Find where the given text appears and provide that cell's center as [X, Y] coordinate. 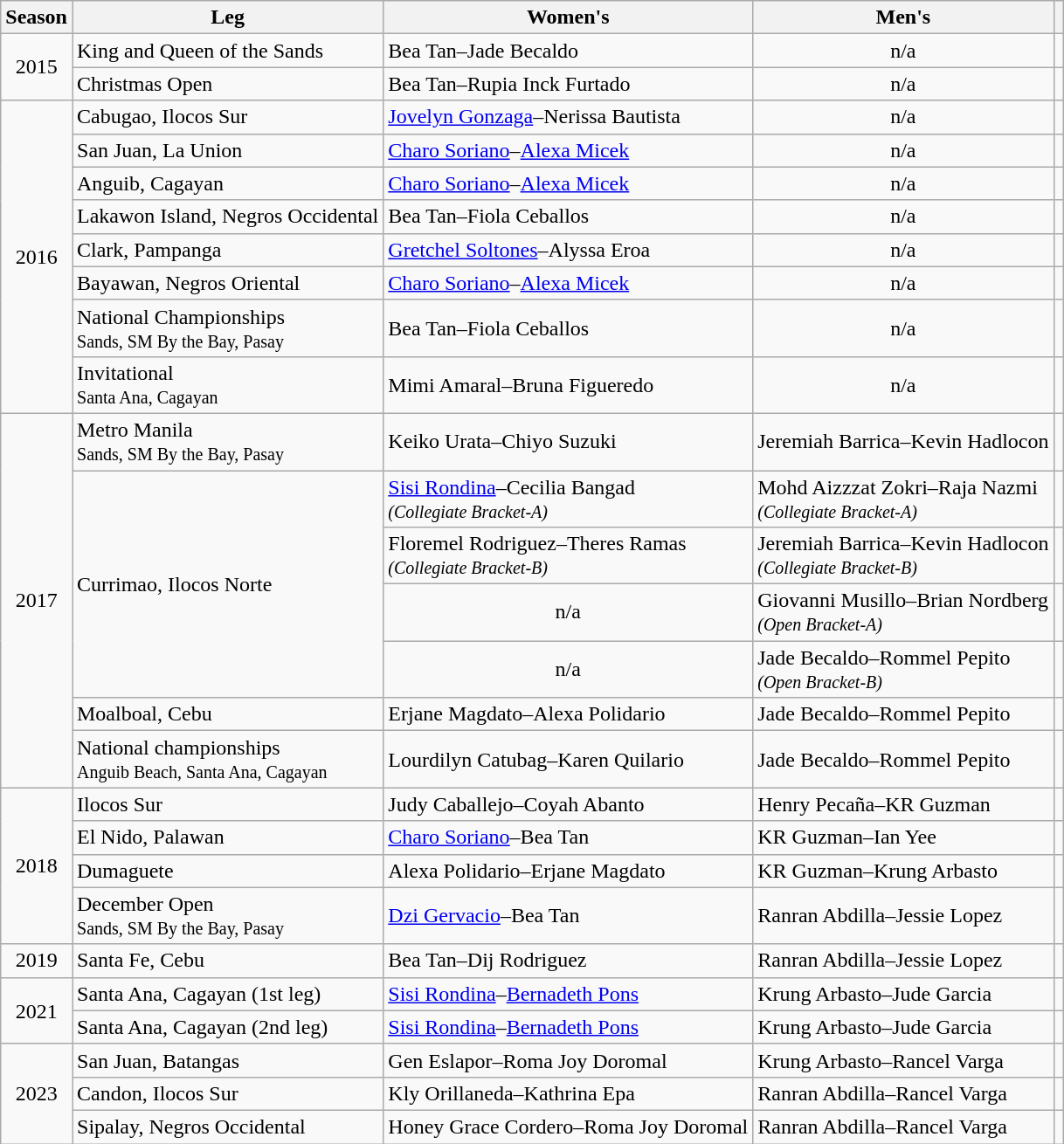
Clark, Pampanga [227, 250]
San Juan, La Union [227, 150]
Ilocos Sur [227, 804]
Jade Becaldo–Rommel Pepito(Open Bracket-B) [903, 669]
Kly Orillaneda–Kathrina Epa [568, 1093]
Bea Tan–Rupia Inck Furtado [568, 84]
2023 [37, 1093]
Lakawon Island, Negros Occidental [227, 217]
Moalboal, Cebu [227, 714]
Jeremiah Barrica–Kevin Hadlocon(Collegiate Bracket-B) [903, 555]
Season [37, 17]
Honey Grace Cordero–Roma Joy Doromal [568, 1127]
Currimao, Ilocos Norte [227, 583]
Christmas Open [227, 84]
2019 [37, 961]
2021 [37, 1010]
Sipalay, Negros Occidental [227, 1127]
Cabugao, Ilocos Sur [227, 117]
Jeremiah Barrica–Kevin Hadlocon [903, 442]
Men's [903, 17]
2016 [37, 257]
Bea Tan–Dij Rodriguez [568, 961]
Giovanni Musillo–Brian Nordberg(Open Bracket-A) [903, 613]
Candon, Ilocos Sur [227, 1093]
Henry Pecaña–KR Guzman [903, 804]
Jovelyn Gonzaga–Nerissa Bautista [568, 117]
Mohd Aizzzat Zokri–Raja Nazmi(Collegiate Bracket-A) [903, 498]
Gen Eslapor–Roma Joy Doromal [568, 1060]
National championships Anguib Beach, Santa Ana, Cagayan [227, 760]
Leg [227, 17]
Erjane Magdato–Alexa Polidario [568, 714]
San Juan, Batangas [227, 1060]
Women's [568, 17]
2018 [37, 866]
December OpenSands, SM By the Bay, Pasay [227, 915]
Gretchel Soltones–Alyssa Eroa [568, 250]
King and Queen of the Sands [227, 51]
Floremel Rodriguez–Theres Ramas(Collegiate Bracket-B) [568, 555]
KR Guzman–Krung Arbasto [903, 871]
InvitationalSanta Ana, Cagayan [227, 384]
Judy Caballejo–Coyah Abanto [568, 804]
El Nido, Palawan [227, 837]
Metro ManilaSands, SM By the Bay, Pasay [227, 442]
Santa Ana, Cagayan (2nd leg) [227, 1027]
Alexa Polidario–Erjane Magdato [568, 871]
National ChampionshipsSands, SM By the Bay, Pasay [227, 328]
2017 [37, 600]
Keiko Urata–Chiyo Suzuki [568, 442]
Krung Arbasto–Rancel Varga [903, 1060]
Lourdilyn Catubag–Karen Quilario [568, 760]
Anguib, Cagayan [227, 183]
Dumaguete [227, 871]
Bea Tan–Jade Becaldo [568, 51]
Mimi Amaral–Bruna Figueredo [568, 384]
KR Guzman–Ian Yee [903, 837]
2015 [37, 67]
Sisi Rondina–Cecilia Bangad(Collegiate Bracket-A) [568, 498]
Charo Soriano–Bea Tan [568, 837]
Bayawan, Negros Oriental [227, 283]
Santa Ana, Cagayan (1st leg) [227, 994]
Dzi Gervacio–Bea Tan [568, 915]
Santa Fe, Cebu [227, 961]
